Provide the (X, Y) coordinate of the cell's center where the given text is located.  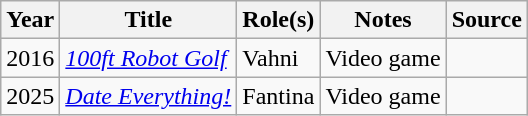
2016 (30, 58)
100ft Robot Golf (148, 58)
2025 (30, 96)
Date Everything! (148, 96)
Source (486, 20)
Notes (383, 20)
Fantina (278, 96)
Vahni (278, 58)
Title (148, 20)
Role(s) (278, 20)
Year (30, 20)
